From the cell containing the given text, extract its center point as [x, y] coordinate. 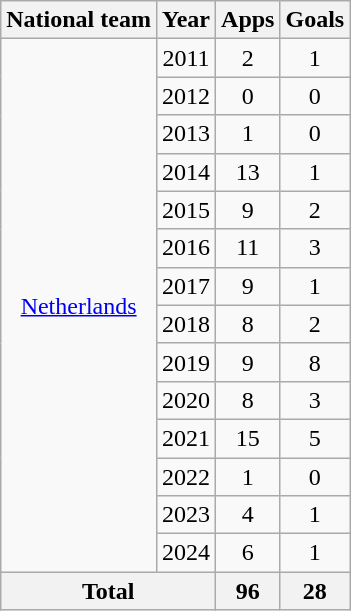
2014 [186, 172]
11 [248, 248]
2015 [186, 210]
96 [248, 591]
6 [248, 553]
2013 [186, 134]
National team [79, 20]
13 [248, 172]
4 [248, 515]
2019 [186, 362]
2021 [186, 438]
2024 [186, 553]
28 [315, 591]
2018 [186, 324]
Total [108, 591]
2016 [186, 248]
Year [186, 20]
Netherlands [79, 306]
Apps [248, 20]
5 [315, 438]
Goals [315, 20]
15 [248, 438]
2023 [186, 515]
2012 [186, 96]
2020 [186, 400]
2022 [186, 477]
2011 [186, 58]
2017 [186, 286]
